Locate the cell with the specified text and output its (x, y) center coordinate. 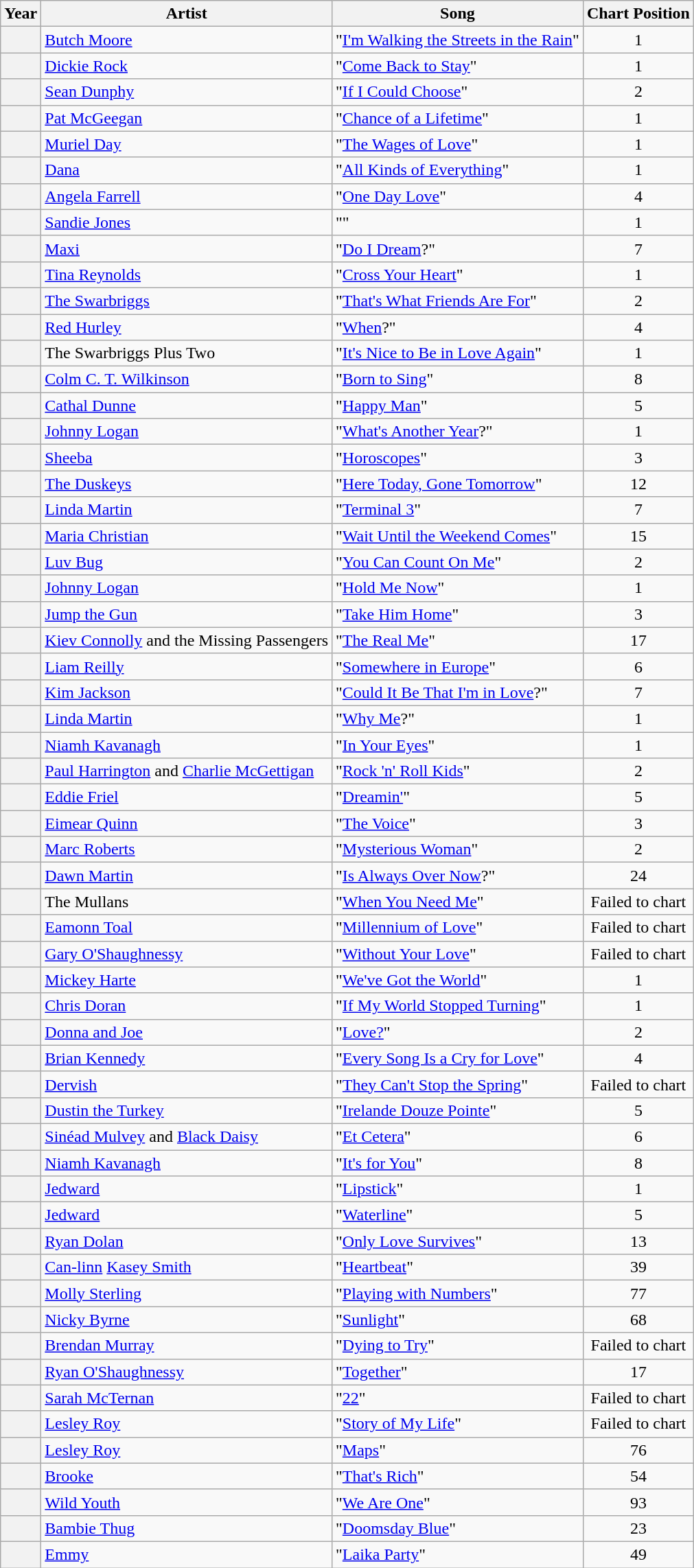
"The Wages of Love" (458, 144)
"22" (458, 1398)
"Maps" (458, 1450)
Pat McGeegan (187, 118)
Dervish (187, 1084)
Artist (187, 14)
"One Day Love" (458, 196)
Cathal Dunne (187, 406)
Molly Sterling (187, 1294)
"Come Back to Stay" (458, 66)
Brian Kennedy (187, 1058)
"Heartbeat" (458, 1267)
The Duskeys (187, 484)
Bambie Thug (187, 1528)
"It's Nice to Be in Love Again" (458, 353)
24 (638, 876)
Mickey Harte (187, 980)
"They Can't Stop the Spring" (458, 1084)
Brooke (187, 1476)
15 (638, 536)
The Swarbriggs (187, 301)
"Millennium of Love" (458, 928)
Dana (187, 170)
Paul Harrington and Charlie McGettigan (187, 771)
13 (638, 1241)
"Without Your Love" (458, 954)
"Et Cetera" (458, 1136)
"Only Love Survives" (458, 1241)
The Swarbriggs Plus Two (187, 353)
Sheeba (187, 458)
68 (638, 1320)
"Could It Be That I'm in Love?" (458, 692)
39 (638, 1267)
"Rock 'n' Roll Kids" (458, 771)
Dawn Martin (187, 876)
"Is Always Over Now?" (458, 876)
"Story of My Life" (458, 1424)
Dustin the Turkey (187, 1110)
Colm C. T. Wilkinson (187, 379)
Liam Reilly (187, 666)
49 (638, 1554)
"Together" (458, 1372)
"Do I Dream?" (458, 248)
Butch Moore (187, 40)
Donna and Joe (187, 1032)
"Doomsday Blue" (458, 1528)
"Somewhere in Europe" (458, 666)
"Every Song Is a Cry for Love" (458, 1058)
"Lipstick" (458, 1189)
Kim Jackson (187, 692)
Sinéad Mulvey and Black Daisy (187, 1136)
Muriel Day (187, 144)
"Take Him Home" (458, 614)
"Love?" (458, 1032)
"You Can Count On Me" (458, 562)
"Sunlight" (458, 1320)
"Cross Your Heart" (458, 274)
"We've Got the World" (458, 980)
Brendan Murray (187, 1346)
"Why Me?" (458, 718)
"All Kinds of Everything" (458, 170)
"Playing with Numbers" (458, 1294)
"In Your Eyes" (458, 745)
"I'm Walking the Streets in the Rain" (458, 40)
"Wait Until the Weekend Comes" (458, 536)
"Dreamin'" (458, 797)
54 (638, 1476)
"Laika Party" (458, 1554)
"Born to Sing" (458, 379)
Ryan O'Shaughnessy (187, 1372)
Sean Dunphy (187, 92)
Emmy (187, 1554)
Eamonn Toal (187, 928)
Gary O'Shaughnessy (187, 954)
Song (458, 14)
"Terminal 3" (458, 510)
Chart Position (638, 14)
Luv Bug (187, 562)
76 (638, 1450)
"Irelande Douze Pointe" (458, 1110)
Tina Reynolds (187, 274)
93 (638, 1502)
Wild Youth (187, 1502)
"If I Could Choose" (458, 92)
The Mullans (187, 902)
Dickie Rock (187, 66)
Year (21, 14)
23 (638, 1528)
"That's Rich" (458, 1476)
Nicky Byrne (187, 1320)
Kiev Connolly and the Missing Passengers (187, 640)
"We Are One" (458, 1502)
"Hold Me Now" (458, 588)
Sandie Jones (187, 222)
"That's What Friends Are For" (458, 301)
77 (638, 1294)
Ryan Dolan (187, 1241)
Maria Christian (187, 536)
Red Hurley (187, 327)
Eddie Friel (187, 797)
"When You Need Me" (458, 902)
"If My World Stopped Turning" (458, 1006)
"Waterline" (458, 1215)
"Mysterious Woman" (458, 850)
"When?" (458, 327)
"Horoscopes" (458, 458)
"The Voice" (458, 823)
"" (458, 222)
"Dying to Try" (458, 1346)
Sarah McTernan (187, 1398)
Can-linn Kasey Smith (187, 1267)
Chris Doran (187, 1006)
"Here Today, Gone Tomorrow" (458, 484)
12 (638, 484)
Marc Roberts (187, 850)
"Chance of a Lifetime" (458, 118)
Angela Farrell (187, 196)
"It's for You" (458, 1163)
"Happy Man" (458, 406)
Eimear Quinn (187, 823)
Jump the Gun (187, 614)
"The Real Me" (458, 640)
"What's Another Year?" (458, 432)
Maxi (187, 248)
